Locate the cell with the specified text and output its [x, y] center coordinate. 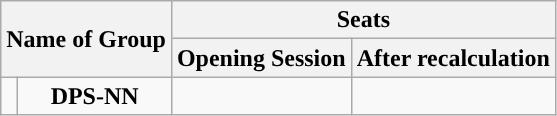
Opening Session [261, 58]
After recalculation [453, 58]
DPS-NN [94, 96]
Seats [363, 20]
Name of Group [86, 39]
